Scan for the cell matching the given text and deliver its (x, y) coordinate at center. 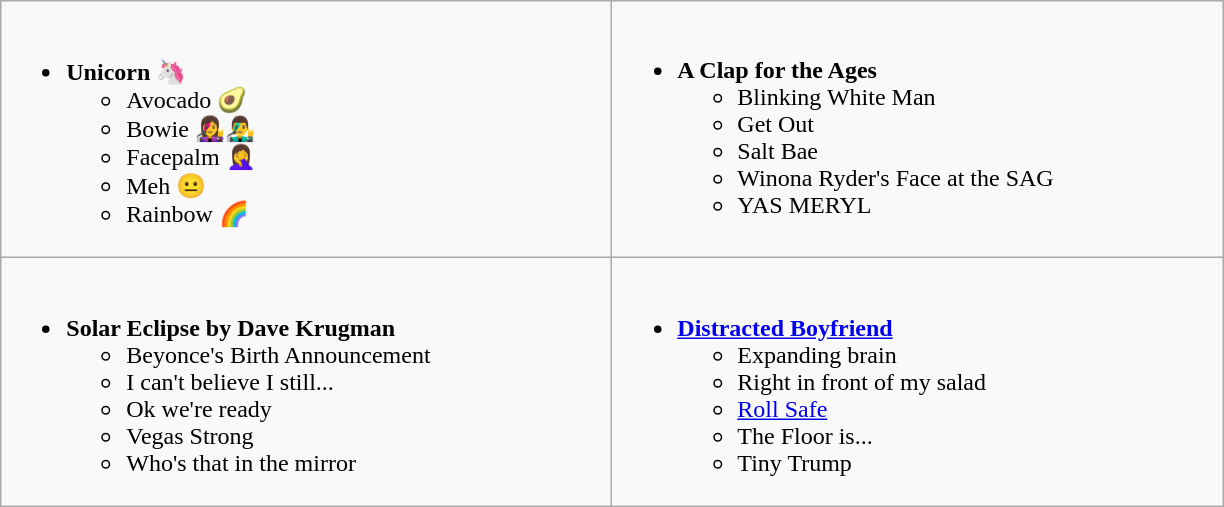
A Clap for the AgesBlinking White ManGet OutSalt BaeWinona Ryder's Face at the SAGYAS MERYL (918, 130)
Solar Eclipse by Dave KrugmanBeyonce's Birth AnnouncementI can't believe I still...Ok we're readyVegas StrongWho's that in the mirror (306, 382)
Unicorn 🦄Avocado 🥑Bowie 👩‍🎤👨‍🎤Facepalm 🤦‍♀️Meh 😐Rainbow 🌈 (306, 130)
Distracted BoyfriendExpanding brainRight in front of my saladRoll SafeThe Floor is...Tiny Trump (918, 382)
